Capture the cell that displays the provided text and extract its (X, Y) central coordinate. 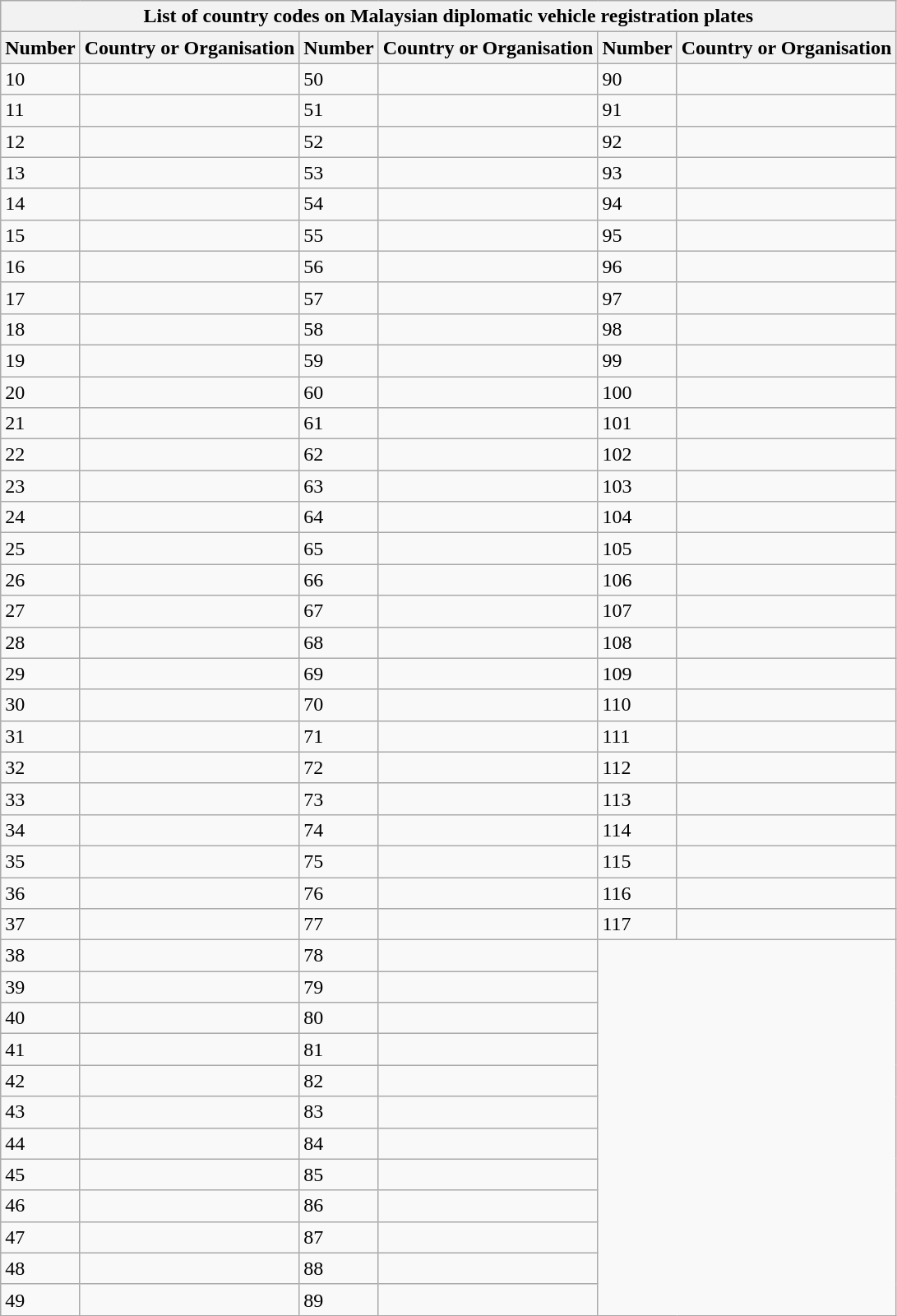
98 (637, 329)
94 (637, 204)
57 (339, 298)
60 (339, 392)
24 (40, 517)
18 (40, 329)
36 (40, 892)
27 (40, 611)
List of country codes on Malaysian diplomatic vehicle registration plates (449, 16)
32 (40, 767)
107 (637, 611)
77 (339, 924)
31 (40, 736)
99 (637, 360)
80 (339, 1018)
21 (40, 424)
38 (40, 956)
72 (339, 767)
62 (339, 455)
108 (637, 642)
14 (40, 204)
13 (40, 173)
43 (40, 1112)
11 (40, 110)
87 (339, 1237)
59 (339, 360)
79 (339, 987)
105 (637, 549)
33 (40, 799)
97 (637, 298)
53 (339, 173)
47 (40, 1237)
114 (637, 830)
63 (339, 486)
84 (339, 1143)
23 (40, 486)
78 (339, 956)
71 (339, 736)
50 (339, 79)
76 (339, 892)
10 (40, 79)
92 (637, 141)
45 (40, 1175)
69 (339, 674)
22 (40, 455)
58 (339, 329)
83 (339, 1112)
48 (40, 1268)
75 (339, 861)
73 (339, 799)
67 (339, 611)
28 (40, 642)
81 (339, 1050)
12 (40, 141)
102 (637, 455)
104 (637, 517)
116 (637, 892)
106 (637, 580)
117 (637, 924)
90 (637, 79)
91 (637, 110)
52 (339, 141)
19 (40, 360)
112 (637, 767)
88 (339, 1268)
110 (637, 705)
103 (637, 486)
82 (339, 1081)
74 (339, 830)
51 (339, 110)
61 (339, 424)
111 (637, 736)
16 (40, 266)
40 (40, 1018)
46 (40, 1206)
39 (40, 987)
34 (40, 830)
49 (40, 1300)
15 (40, 235)
113 (637, 799)
54 (339, 204)
86 (339, 1206)
64 (339, 517)
56 (339, 266)
68 (339, 642)
101 (637, 424)
20 (40, 392)
30 (40, 705)
29 (40, 674)
44 (40, 1143)
37 (40, 924)
109 (637, 674)
95 (637, 235)
85 (339, 1175)
35 (40, 861)
25 (40, 549)
70 (339, 705)
55 (339, 235)
65 (339, 549)
26 (40, 580)
115 (637, 861)
17 (40, 298)
66 (339, 580)
93 (637, 173)
42 (40, 1081)
96 (637, 266)
89 (339, 1300)
41 (40, 1050)
100 (637, 392)
